For the text-containing cell, return its midpoint in [x, y] coordinate format. 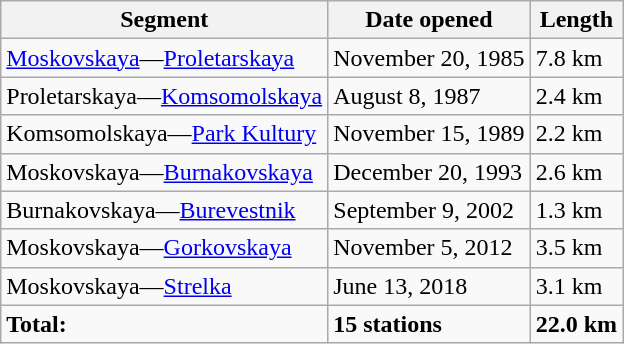
December 20, 1993 [429, 172]
Date opened [429, 20]
Burnakovskaya—Burevestnik [164, 210]
November 5, 2012 [429, 248]
November 20, 1985 [429, 58]
3.5 km [576, 248]
Moskovskaya—Proletarskaya [164, 58]
Moskovskaya—Gorkovskaya [164, 248]
Proletarskaya—Komsomolskaya [164, 96]
August 8, 1987 [429, 96]
2.6 km [576, 172]
September 9, 2002 [429, 210]
2.2 km [576, 134]
Total: [164, 324]
Length [576, 20]
7.8 km [576, 58]
22.0 km [576, 324]
Komsomolskaya—Park Kultury [164, 134]
2.4 km [576, 96]
November 15, 1989 [429, 134]
1.3 km [576, 210]
Moskovskaya—Strelka [164, 286]
Moskovskaya—Burnakovskaya [164, 172]
3.1 km [576, 286]
15 stations [429, 324]
June 13, 2018 [429, 286]
Segment [164, 20]
